Return the (X, Y) coordinate for the center point of the cell that contains the specified text.  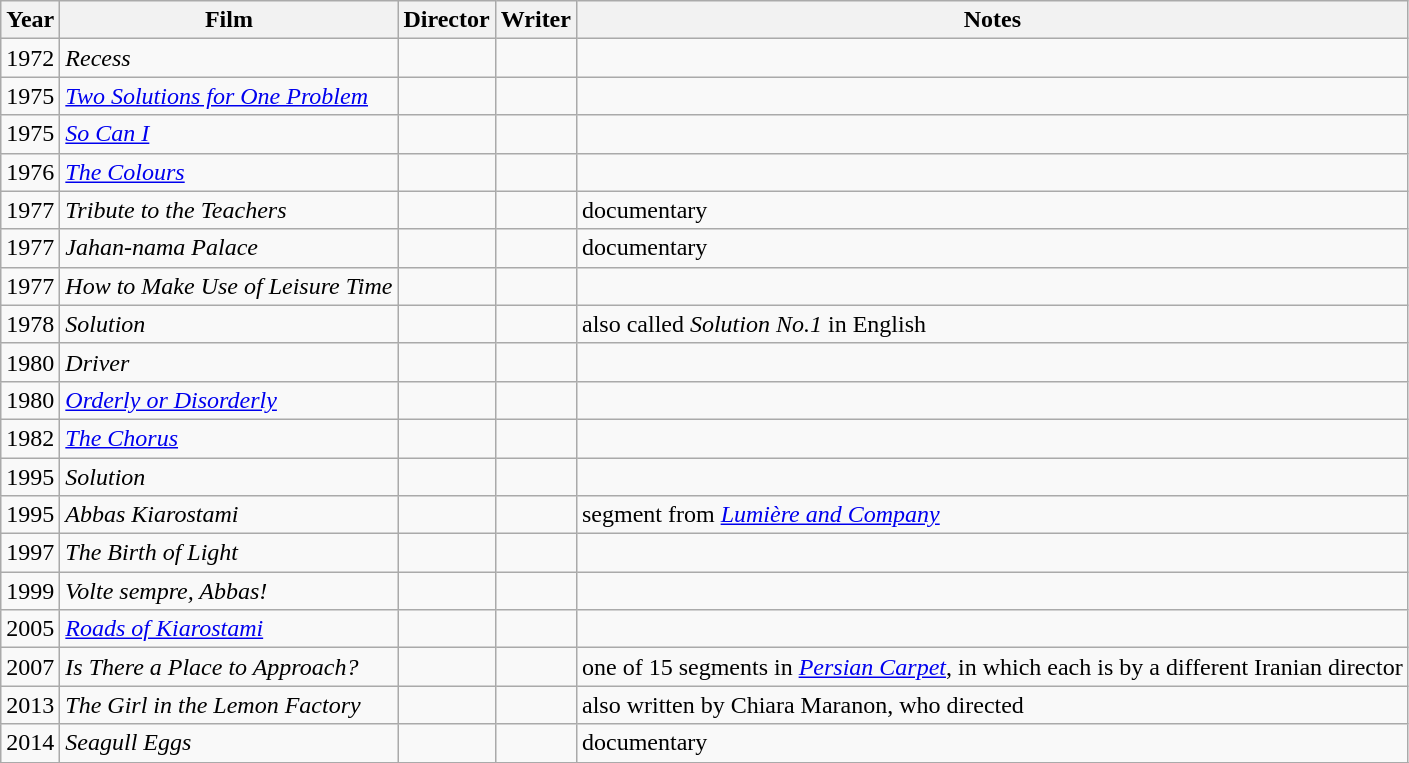
Jahan-nama Palace (229, 248)
The Birth of Light (229, 553)
Roads of Kiarostami (229, 629)
Driver (229, 362)
Recess (229, 58)
1978 (30, 324)
The Chorus (229, 438)
1999 (30, 591)
2013 (30, 705)
2007 (30, 667)
also written by Chiara Maranon, who directed (992, 705)
Film (229, 20)
2005 (30, 629)
1972 (30, 58)
1982 (30, 438)
Two Solutions for One Problem (229, 96)
2014 (30, 743)
Orderly or Disorderly (229, 400)
segment from Lumière and Company (992, 515)
Notes (992, 20)
The Colours (229, 172)
So Can I (229, 134)
Writer (536, 20)
Seagull Eggs (229, 743)
1997 (30, 553)
Year (30, 20)
Volte sempre, Abbas! (229, 591)
1976 (30, 172)
How to Make Use of Leisure Time (229, 286)
Is There a Place to Approach? (229, 667)
one of 15 segments in Persian Carpet, in which each is by a different Iranian director (992, 667)
Tribute to the Teachers (229, 210)
Director (446, 20)
The Girl in the Lemon Factory (229, 705)
Abbas Kiarostami (229, 515)
also called Solution No.1 in English (992, 324)
